Return (x, y) of the center of cell containing provided text 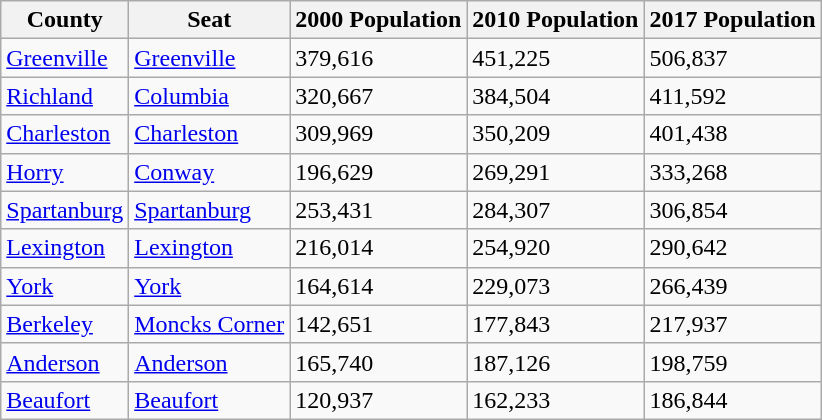
320,667 (378, 96)
2010 Population (556, 20)
506,837 (732, 58)
217,937 (732, 324)
266,439 (732, 286)
290,642 (732, 248)
164,614 (378, 286)
269,291 (556, 172)
County (65, 20)
229,073 (556, 286)
254,920 (556, 248)
411,592 (732, 96)
Moncks Corner (210, 324)
306,854 (732, 210)
198,759 (732, 362)
216,014 (378, 248)
401,438 (732, 134)
2000 Population (378, 20)
384,504 (556, 96)
Berkeley (65, 324)
2017 Population (732, 20)
Richland (65, 96)
379,616 (378, 58)
451,225 (556, 58)
142,651 (378, 324)
284,307 (556, 210)
177,843 (556, 324)
186,844 (732, 400)
309,969 (378, 134)
162,233 (556, 400)
333,268 (732, 172)
165,740 (378, 362)
Horry (65, 172)
120,937 (378, 400)
Columbia (210, 96)
187,126 (556, 362)
Seat (210, 20)
350,209 (556, 134)
Conway (210, 172)
253,431 (378, 210)
196,629 (378, 172)
